Pinpoint the cell where the given text exists, returning its (x, y) midpoint coordinate. 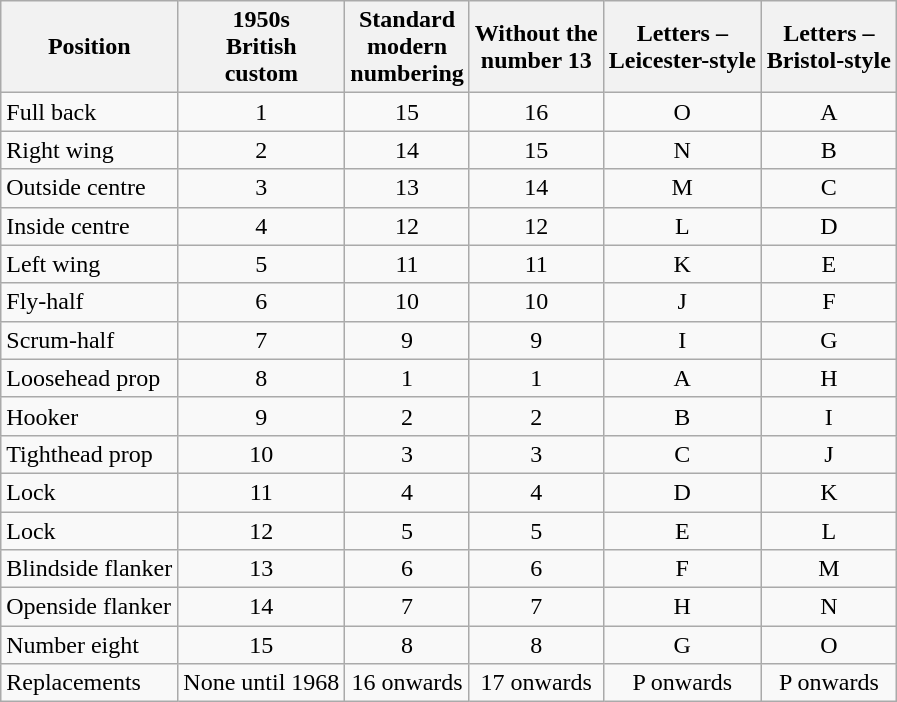
17 onwards (536, 683)
1950s British custom (262, 47)
Outside centre (90, 188)
Hooker (90, 416)
16 onwards (407, 683)
None until 1968 (262, 683)
Without the number 13 (536, 47)
Tighthead prop (90, 454)
Number eight (90, 645)
Letters – Leicester-style (682, 47)
Left wing (90, 264)
Replacements (90, 683)
Letters – Bristol-style (828, 47)
Right wing (90, 150)
Standard modern numbering (407, 47)
Scrum-half (90, 340)
16 (536, 112)
Inside centre (90, 226)
Blindside flanker (90, 569)
Loosehead prop (90, 378)
Fly-half (90, 302)
Openside flanker (90, 607)
Position (90, 47)
Full back (90, 112)
